Find where the given text appears and provide that cell's center as (x, y) coordinate. 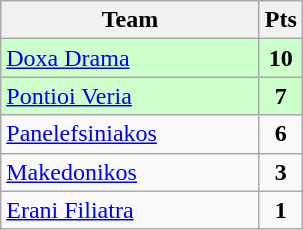
6 (280, 134)
Erani Filiatra (130, 210)
7 (280, 96)
3 (280, 172)
Doxa Drama (130, 58)
1 (280, 210)
10 (280, 58)
Pontioi Veria (130, 96)
Team (130, 20)
Panelefsiniakos (130, 134)
Pts (280, 20)
Makedonikos (130, 172)
